Capture the cell that displays the provided text and extract its [X, Y] central coordinate. 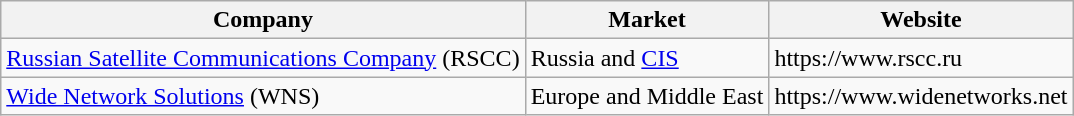
Russian Satellite Communications Company (RSCC) [263, 58]
Website [921, 20]
https://www.rscc.ru [921, 58]
Company [263, 20]
Russia and CIS [647, 58]
Wide Network Solutions (WNS) [263, 96]
Europe and Middle East [647, 96]
https://www.widenetworks.net [921, 96]
Market [647, 20]
